Capture the cell that displays the provided text and extract its [x, y] central coordinate. 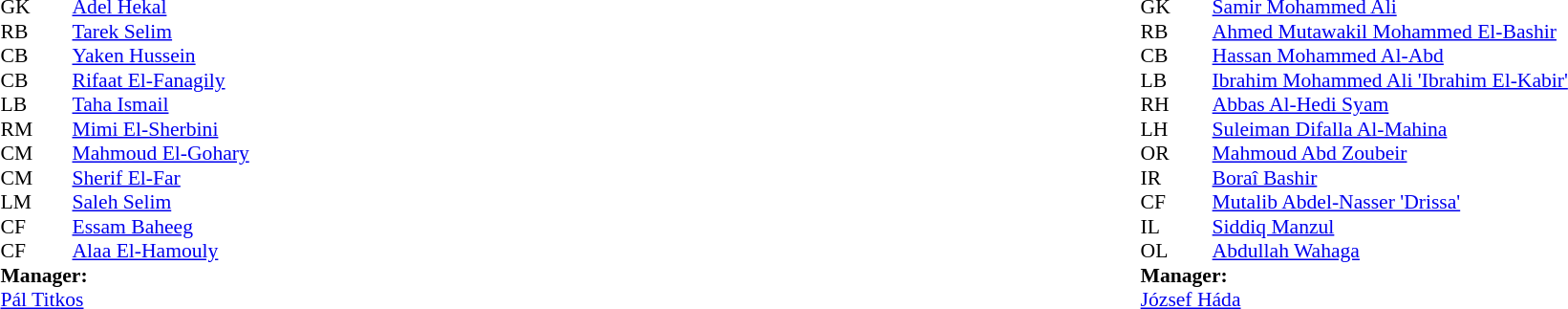
LH [1159, 129]
Taha Ismail [161, 104]
Abbas Al-Hedi Syam [1390, 104]
Boraî Bashir [1390, 178]
Suleiman Difalla Al-Mahina [1390, 129]
Rifaat El-Fanagily [161, 80]
Ahmed Mutawakil Mohammed El-Bashir [1390, 32]
OR [1159, 154]
IL [1159, 227]
Siddiq Manzul [1390, 227]
RM [18, 129]
Mimi El-Sherbini [161, 129]
Essam Baheeg [161, 227]
Mahmoud Abd Zoubeir [1390, 154]
IR [1159, 178]
Sherif El-Far [161, 178]
Tarek Selim [161, 32]
Abdullah Wahaga [1390, 252]
Yaken Hussein [161, 56]
Saleh Selim [161, 202]
Mutalib Abdel-Nasser 'Drissa' [1390, 202]
Ibrahim Mohammed Ali 'Ibrahim El-Kabir' [1390, 80]
RH [1159, 104]
OL [1159, 252]
Mahmoud El-Gohary [161, 154]
Alaa El-Hamouly [161, 252]
LM [18, 202]
Hassan Mohammed Al-Abd [1390, 56]
